Determine the (x, y) coordinate at the center of the cell enclosing the given text.  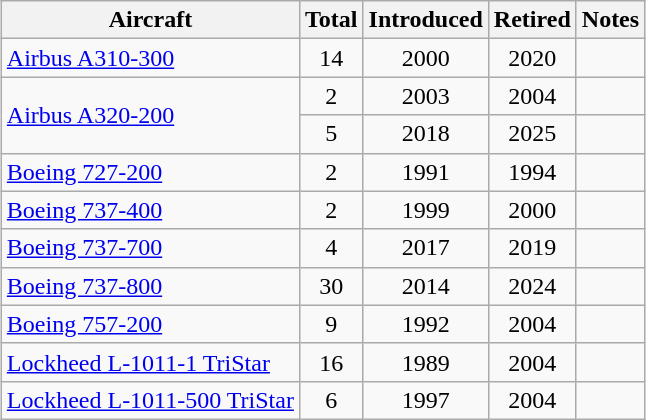
1989 (426, 362)
Total (331, 20)
1991 (426, 172)
1997 (426, 400)
Notes (610, 20)
2024 (532, 286)
2025 (532, 134)
Lockheed L-1011-500 TriStar (150, 400)
2020 (532, 58)
Lockheed L-1011-1 TriStar (150, 362)
Boeing 737-800 (150, 286)
Introduced (426, 20)
2018 (426, 134)
Airbus A320-200 (150, 115)
Boeing 757-200 (150, 324)
4 (331, 248)
Boeing 737-400 (150, 210)
9 (331, 324)
2003 (426, 96)
Boeing 727-200 (150, 172)
14 (331, 58)
6 (331, 400)
5 (331, 134)
2017 (426, 248)
1999 (426, 210)
1992 (426, 324)
Retired (532, 20)
Aircraft (150, 20)
Airbus A310-300 (150, 58)
2014 (426, 286)
30 (331, 286)
1994 (532, 172)
2019 (532, 248)
Boeing 737-700 (150, 248)
16 (331, 362)
